Scan for the cell matching the given text and deliver its [X, Y] coordinate at center. 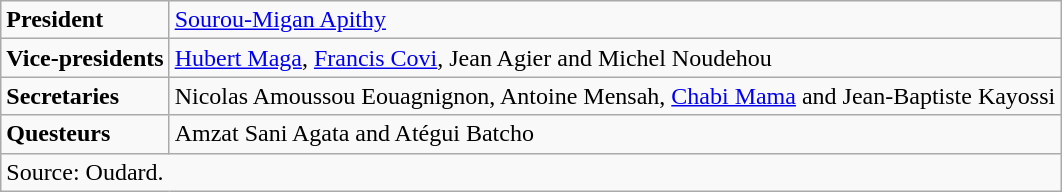
Vice-presidents [85, 58]
President [85, 20]
Sourou-Migan Apithy [615, 20]
Questeurs [85, 134]
Amzat Sani Agata and Atégui Batcho [615, 134]
Secretaries [85, 96]
Nicolas Amoussou Eouagnignon, Antoine Mensah, Chabi Mama and Jean-Baptiste Kayossi [615, 96]
Source: Oudard. [531, 172]
Hubert Maga, Francis Covi, Jean Agier and Michel Noudehou [615, 58]
